For the text-containing cell, return its midpoint in (X, Y) coordinate format. 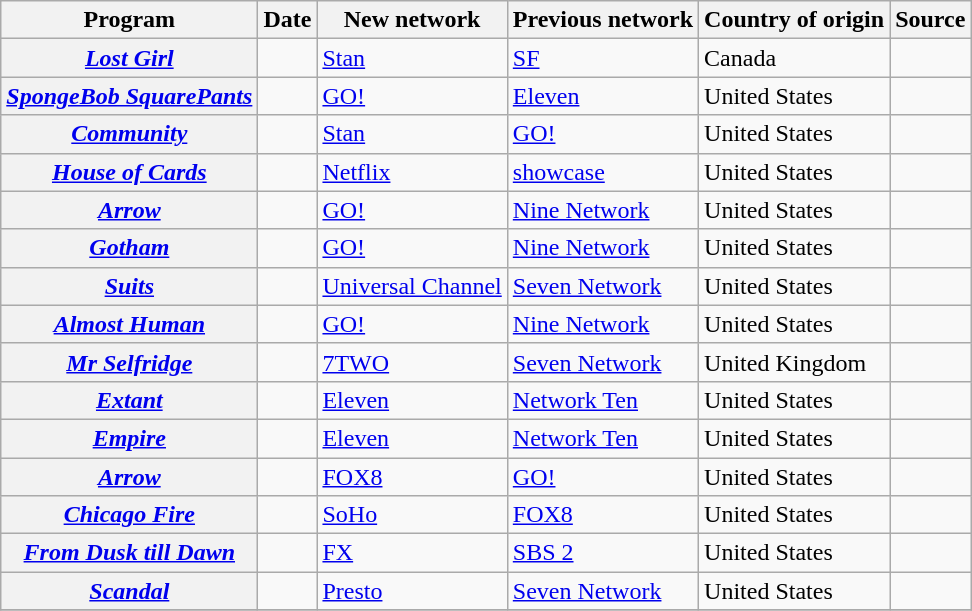
showcase (602, 172)
Almost Human (130, 324)
Previous network (602, 20)
Scandal (130, 591)
Empire (130, 438)
Lost Girl (130, 58)
Date (288, 20)
SpongeBob SquarePants (130, 96)
Source (930, 20)
Suits (130, 286)
United Kingdom (794, 362)
Gotham (130, 248)
SoHo (412, 515)
7TWO (412, 362)
Canada (794, 58)
Community (130, 134)
SF (602, 58)
Country of origin (794, 20)
Program (130, 20)
Presto (412, 591)
Netflix (412, 172)
Universal Channel (412, 286)
FX (412, 553)
New network (412, 20)
Extant (130, 400)
Chicago Fire (130, 515)
SBS 2 (602, 553)
House of Cards (130, 172)
Mr Selfridge (130, 362)
From Dusk till Dawn (130, 553)
